Return [X, Y] of the center of cell containing provided text 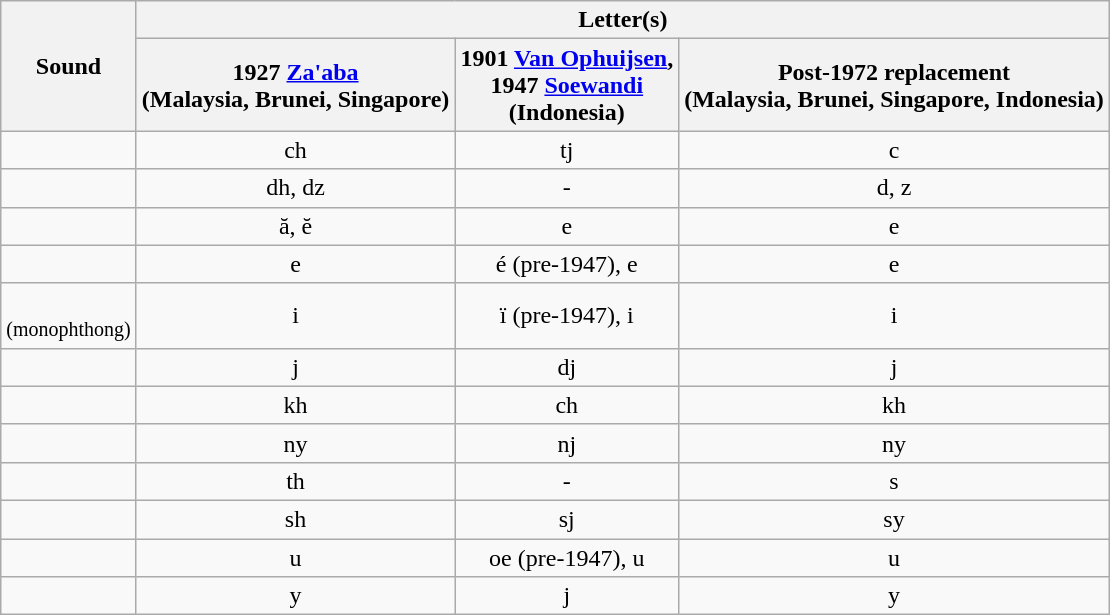
Letter(s) [622, 20]
ă, ĕ [296, 226]
sj [567, 519]
oe (pre-1947), u [567, 557]
(monophthong) [68, 316]
sy [894, 519]
é (pre-1947), e [567, 264]
th [296, 481]
1901 Van Ophuijsen, 1947 Soewandi(Indonesia) [567, 85]
Sound [68, 66]
sh [296, 519]
1927 Za'aba(Malaysia, Brunei, Singapore) [296, 85]
nj [567, 443]
dh, dz [296, 188]
c [894, 150]
ï (pre-1947), i [567, 316]
Post-1972 replacement (Malaysia, Brunei, Singapore, Indonesia) [894, 85]
d, z [894, 188]
tj [567, 150]
s [894, 481]
dj [567, 367]
